For the text-containing cell, return its midpoint in [X, Y] coordinate format. 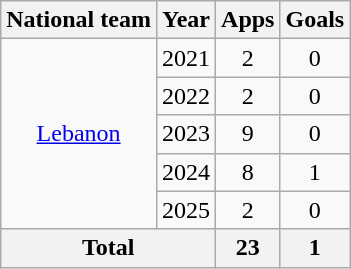
9 [248, 134]
Goals [315, 20]
2022 [186, 96]
2025 [186, 210]
2021 [186, 58]
8 [248, 172]
Total [108, 248]
2024 [186, 172]
Apps [248, 20]
Year [186, 20]
2023 [186, 134]
National team [79, 20]
23 [248, 248]
Lebanon [79, 134]
